Return the (x, y) coordinate for the center point of the cell that contains the specified text.  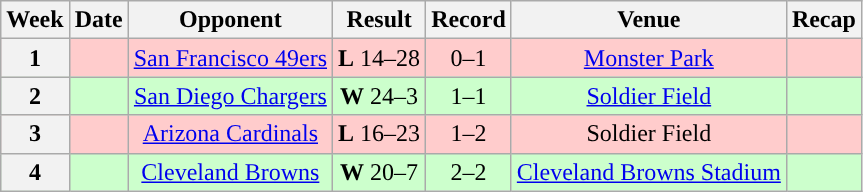
L 14–28 (380, 58)
1–1 (469, 96)
1–2 (469, 134)
Date (98, 20)
Arizona Cardinals (230, 134)
Monster Park (648, 58)
W 20–7 (380, 172)
San Francisco 49ers (230, 58)
L 16–23 (380, 134)
0–1 (469, 58)
Cleveland Browns Stadium (648, 172)
W 24–3 (380, 96)
Record (469, 20)
4 (35, 172)
2–2 (469, 172)
1 (35, 58)
Recap (824, 20)
Opponent (230, 20)
Venue (648, 20)
Week (35, 20)
Result (380, 20)
San Diego Chargers (230, 96)
2 (35, 96)
Cleveland Browns (230, 172)
3 (35, 134)
